Scan for the cell matching the given text and deliver its (x, y) coordinate at center. 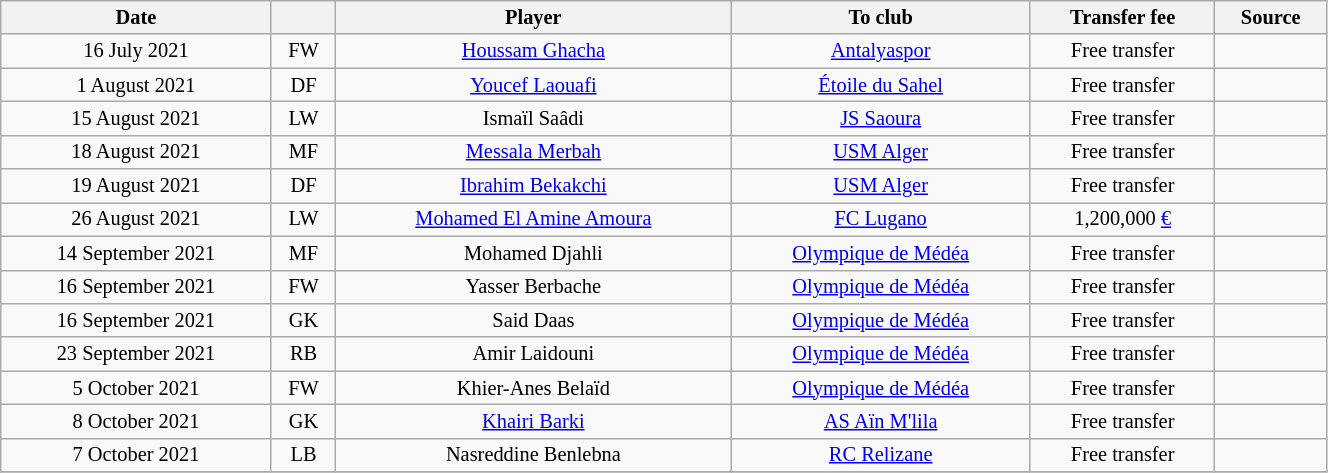
Étoile du Sahel (880, 85)
Youcef Laouafi (534, 85)
JS Saoura (880, 118)
1,200,000 € (1122, 219)
Amir Laidouni (534, 354)
Ismaïl Saâdi (534, 118)
Nasreddine Benlebna (534, 455)
Ibrahim Bekakchi (534, 186)
7 October 2021 (136, 455)
23 September 2021 (136, 354)
26 August 2021 (136, 219)
Mohamed El Amine Amoura (534, 219)
15 August 2021 (136, 118)
Messala Merbah (534, 152)
Said Daas (534, 320)
14 September 2021 (136, 253)
Transfer fee (1122, 17)
Khairi Barki (534, 421)
Mohamed Djahli (534, 253)
16 July 2021 (136, 51)
Player (534, 17)
Antalyaspor (880, 51)
19 August 2021 (136, 186)
1 August 2021 (136, 85)
Houssam Ghacha (534, 51)
LB (304, 455)
Date (136, 17)
5 October 2021 (136, 388)
AS Aïn M'lila (880, 421)
Source (1271, 17)
RC Relizane (880, 455)
Yasser Berbache (534, 287)
8 October 2021 (136, 421)
To club (880, 17)
Khier-Anes Belaïd (534, 388)
FC Lugano (880, 219)
RB (304, 354)
18 August 2021 (136, 152)
